For the text-containing cell, return its midpoint in (x, y) coordinate format. 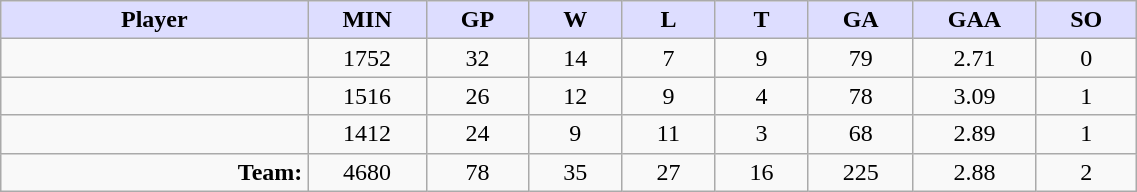
SO (1086, 20)
12 (576, 96)
4680 (367, 172)
24 (477, 134)
16 (762, 172)
4 (762, 96)
3 (762, 134)
32 (477, 58)
GP (477, 20)
225 (860, 172)
11 (668, 134)
T (762, 20)
27 (668, 172)
GAA (974, 20)
26 (477, 96)
GA (860, 20)
79 (860, 58)
1412 (367, 134)
2 (1086, 172)
35 (576, 172)
2.71 (974, 58)
1516 (367, 96)
68 (860, 134)
14 (576, 58)
7 (668, 58)
1752 (367, 58)
Team: (154, 172)
2.89 (974, 134)
Player (154, 20)
L (668, 20)
0 (1086, 58)
MIN (367, 20)
2.88 (974, 172)
W (576, 20)
3.09 (974, 96)
